For the text-containing cell, return its midpoint in (x, y) coordinate format. 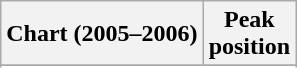
Peakposition (249, 34)
Chart (2005–2006) (102, 34)
